Pinpoint the cell where the given text exists, returning its (X, Y) midpoint coordinate. 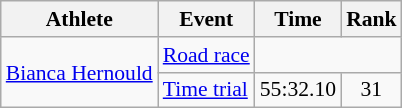
31 (372, 90)
Bianca Hernould (80, 72)
Road race (206, 55)
Event (206, 19)
Time trial (206, 90)
Time (298, 19)
55:32.10 (298, 90)
Athlete (80, 19)
Rank (372, 19)
